Output the [x, y] coordinate of the center of the cell containing the given text.  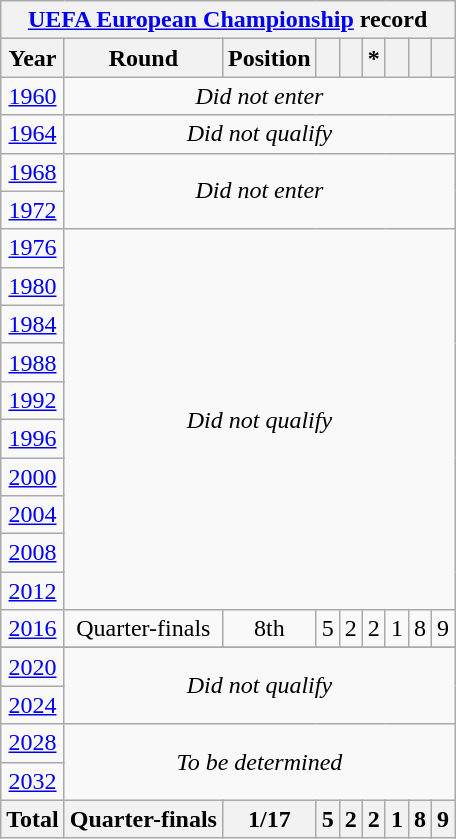
1964 [33, 134]
Year [33, 58]
1972 [33, 210]
2032 [33, 781]
8th [269, 629]
1968 [33, 172]
1960 [33, 96]
1992 [33, 400]
2004 [33, 515]
1984 [33, 324]
2012 [33, 591]
2008 [33, 553]
1976 [33, 248]
Total [33, 819]
To be determined [259, 762]
2016 [33, 629]
1988 [33, 362]
1980 [33, 286]
Round [143, 58]
* [374, 58]
1996 [33, 438]
Position [269, 58]
2028 [33, 743]
2020 [33, 667]
UEFA European Championship record [228, 20]
1/17 [269, 819]
2000 [33, 477]
2024 [33, 705]
